Return the (X, Y) coordinate for the center point of the cell that contains the specified text.  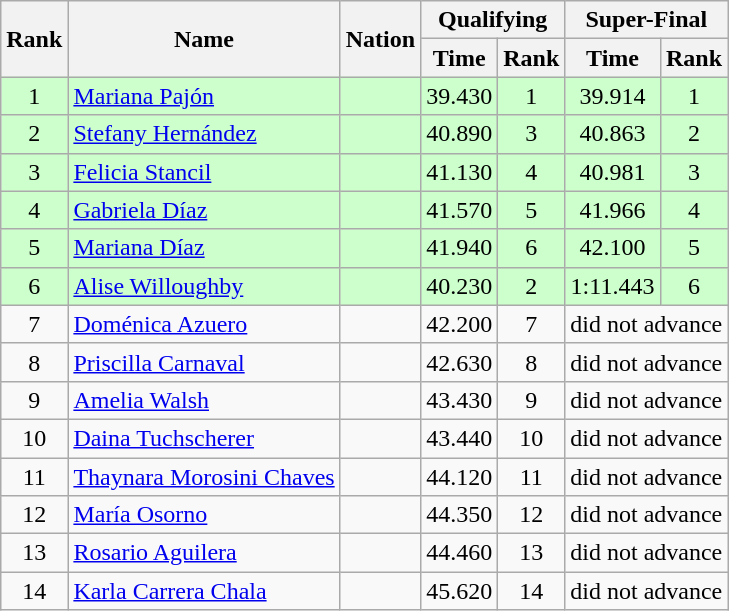
Super-Final (646, 20)
41.940 (460, 248)
43.430 (460, 400)
42.200 (460, 324)
44.350 (460, 515)
Stefany Hernández (204, 134)
Qualifying (493, 20)
Amelia Walsh (204, 400)
Nation (380, 39)
41.966 (612, 210)
Daina Tuchscherer (204, 438)
Name (204, 39)
44.460 (460, 553)
45.620 (460, 591)
Gabriela Díaz (204, 210)
44.120 (460, 477)
Mariana Díaz (204, 248)
Rosario Aguilera (204, 553)
Thaynara Morosini Chaves (204, 477)
40.863 (612, 134)
42.100 (612, 248)
40.890 (460, 134)
Mariana Pajón (204, 96)
40.981 (612, 172)
María Osorno (204, 515)
41.570 (460, 210)
39.914 (612, 96)
Felicia Stancil (204, 172)
1:11.443 (612, 286)
Karla Carrera Chala (204, 591)
39.430 (460, 96)
41.130 (460, 172)
Doménica Azuero (204, 324)
42.630 (460, 362)
43.440 (460, 438)
Priscilla Carnaval (204, 362)
40.230 (460, 286)
Alise Willoughby (204, 286)
